Return [X, Y] of the center of cell containing provided text 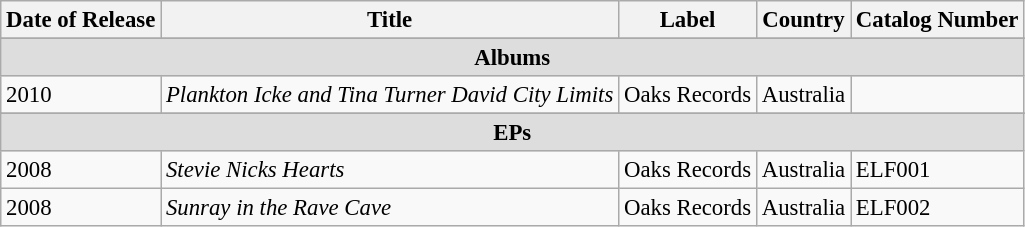
EPs [512, 133]
Country [803, 20]
Title [390, 20]
Label [688, 20]
Catalog Number [936, 20]
ELF002 [936, 208]
Albums [512, 58]
Date of Release [81, 20]
2010 [81, 95]
Sunray in the Rave Cave [390, 208]
Stevie Nicks Hearts [390, 170]
Plankton Icke and Tina Turner David City Limits [390, 95]
ELF001 [936, 170]
